Capture the cell that displays the provided text and extract its (x, y) central coordinate. 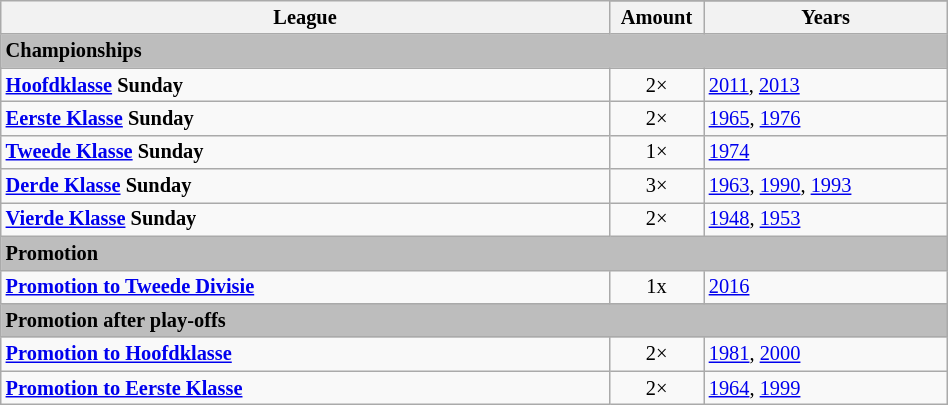
1× (656, 152)
Vierde Klasse Sunday (306, 219)
Promotion to Hoofdklasse (306, 354)
Derde Klasse Sunday (306, 186)
1974 (826, 152)
2011, 2013 (826, 85)
Amount (656, 17)
1963, 1990, 1993 (826, 186)
Promotion to Tweede Divisie (306, 287)
Championships (474, 51)
League (306, 17)
3× (656, 186)
Promotion to Eerste Klasse (306, 388)
Hoofdklasse Sunday (306, 85)
1x (656, 287)
Tweede Klasse Sunday (306, 152)
Promotion after play-offs (474, 320)
Promotion (474, 253)
1965, 1976 (826, 118)
1981, 2000 (826, 354)
Years (826, 17)
2016 (826, 287)
1948, 1953 (826, 219)
Eerste Klasse Sunday (306, 118)
1964, 1999 (826, 388)
